Provide the (X, Y) coordinate of the cell's center where the given text is located.  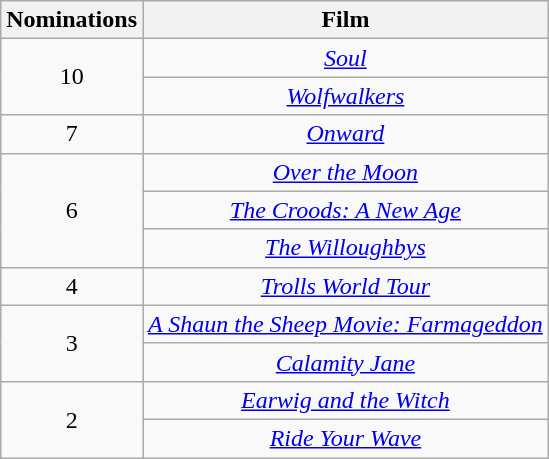
Calamity Jane (345, 362)
Onward (345, 134)
A Shaun the Sheep Movie: Farmageddon (345, 324)
Over the Moon (345, 172)
The Willoughbys (345, 248)
Nominations (72, 20)
6 (72, 210)
10 (72, 77)
Trolls World Tour (345, 286)
7 (72, 134)
Earwig and the Witch (345, 400)
3 (72, 343)
Wolfwalkers (345, 96)
2 (72, 419)
Soul (345, 58)
Ride Your Wave (345, 438)
4 (72, 286)
The Croods: A New Age (345, 210)
Film (345, 20)
